Capture the cell that displays the provided text and extract its (X, Y) central coordinate. 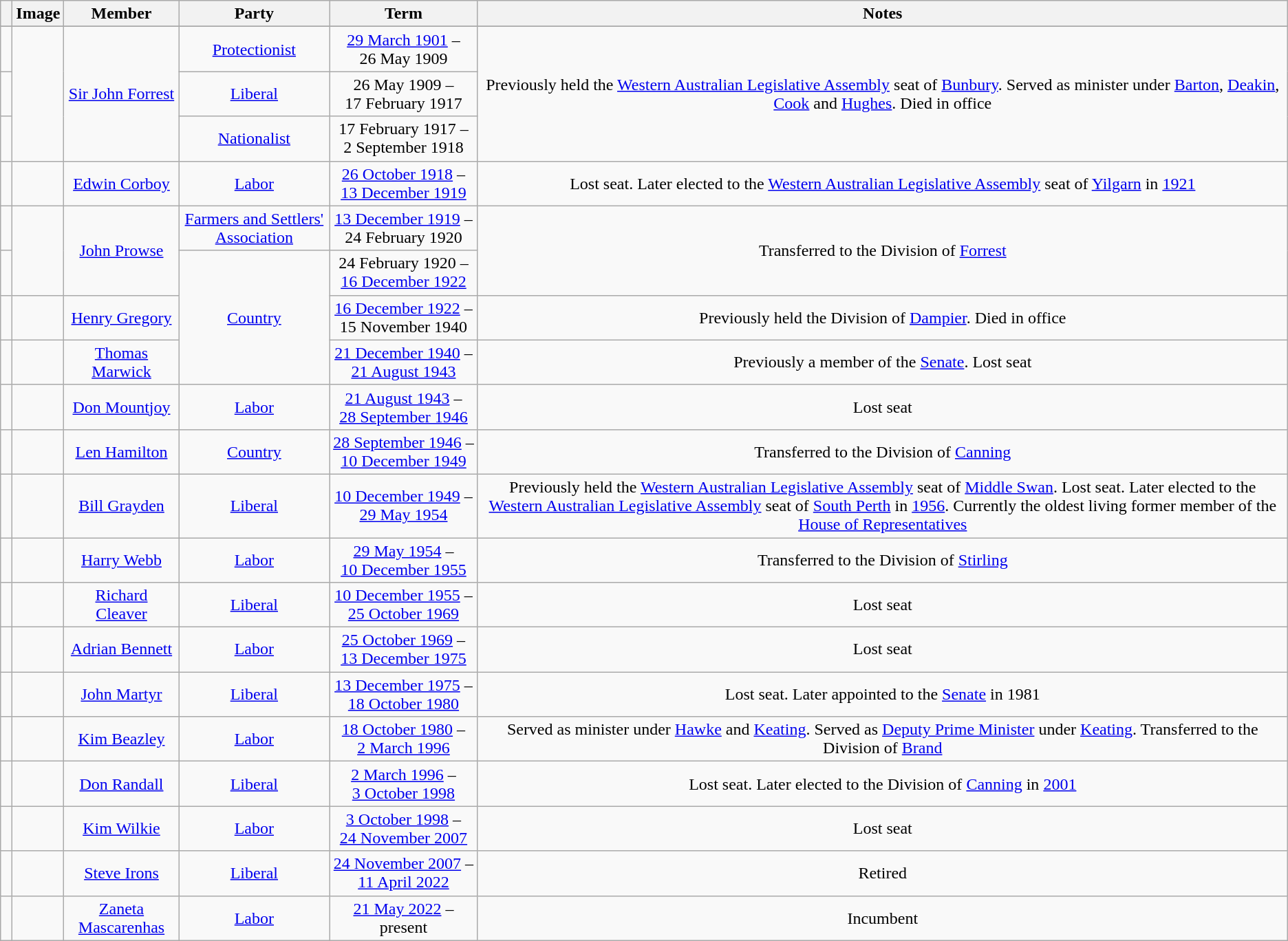
Previously held the Western Australian Legislative Assembly seat of Bunbury. Served as minister under Barton, Deakin, Cook and Hughes. Died in office (882, 94)
17 February 1917 –2 September 1918 (404, 139)
10 December 1955 –25 October 1969 (404, 605)
26 May 1909 –17 February 1917 (404, 94)
Lost seat. Later elected to the Division of Canning in 2001 (882, 784)
29 May 1954 –10 December 1955 (404, 560)
2 March 1996 –3 October 1998 (404, 784)
21 December 1940 –21 August 1943 (404, 362)
10 December 1949 –29 May 1954 (404, 506)
Lost seat. Later elected to the Western Australian Legislative Assembly seat of Yilgarn in 1921 (882, 183)
Transferred to the Division of Forrest (882, 250)
Transferred to the Division of Stirling (882, 560)
28 September 1946 –10 December 1949 (404, 451)
John Prowse (121, 250)
26 October 1918 –13 December 1919 (404, 183)
24 February 1920 –16 December 1922 (404, 272)
Kim Beazley (121, 739)
16 December 1922 –15 November 1940 (404, 318)
Party (254, 14)
Member (121, 14)
Harry Webb (121, 560)
Zaneta Mascarenhas (121, 918)
Retired (882, 874)
Notes (882, 14)
18 October 1980 –2 March 1996 (404, 739)
Term (404, 14)
Richard Cleaver (121, 605)
Kim Wilkie (121, 828)
24 November 2007 –11 April 2022 (404, 874)
Len Hamilton (121, 451)
Protectionist (254, 50)
Nationalist (254, 139)
Lost seat. Later appointed to the Senate in 1981 (882, 695)
Steve Irons (121, 874)
John Martyr (121, 695)
Edwin Corboy (121, 183)
Adrian Bennett (121, 649)
Image (39, 14)
Don Randall (121, 784)
Thomas Marwick (121, 362)
21 August 1943 –28 September 1946 (404, 407)
Previously held the Division of Dampier. Died in office (882, 318)
13 December 1919 –24 February 1920 (404, 228)
13 December 1975 –18 October 1980 (404, 695)
Farmers and Settlers' Association (254, 228)
Incumbent (882, 918)
21 May 2022 –present (404, 918)
25 October 1969 –13 December 1975 (404, 649)
Don Mountjoy (121, 407)
Served as minister under Hawke and Keating. Served as Deputy Prime Minister under Keating. Transferred to the Division of Brand (882, 739)
Previously a member of the Senate. Lost seat (882, 362)
3 October 1998 –24 November 2007 (404, 828)
Henry Gregory (121, 318)
Bill Grayden (121, 506)
29 March 1901 –26 May 1909 (404, 50)
Transferred to the Division of Canning (882, 451)
Sir John Forrest (121, 94)
